Return the (X, Y) coordinate for the center point of the cell that contains the specified text.  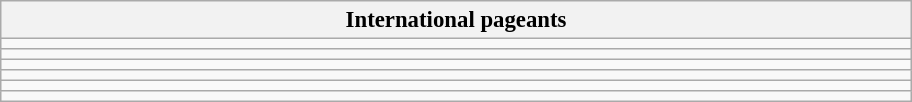
International pageants (456, 20)
